From the cell containing the given text, extract its center point as (x, y) coordinate. 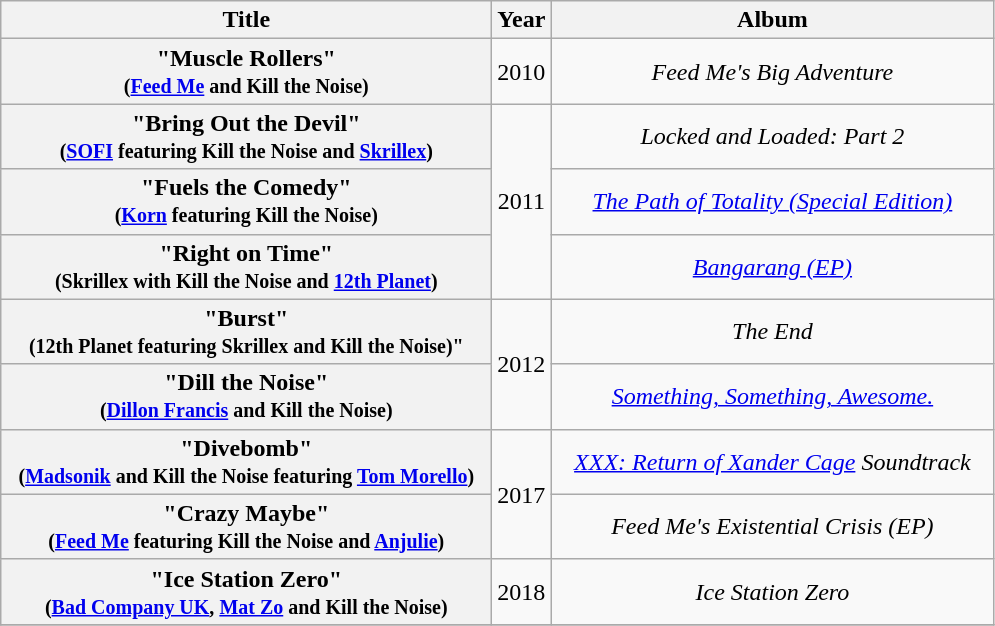
Album (772, 20)
XXX: Return of Xander Cage Soundtrack (772, 462)
Title (246, 20)
The End (772, 332)
Locked and Loaded: Part 2 (772, 136)
2017 (522, 494)
Feed Me's Big Adventure (772, 72)
"Burst"(12th Planet featuring Skrillex and Kill the Noise)" (246, 332)
"Ice Station Zero"(Bad Company UK, Mat Zo and Kill the Noise) (246, 592)
The Path of Totality (Special Edition) (772, 202)
"Crazy Maybe"(Feed Me featuring Kill the Noise and Anjulie) (246, 526)
"Dill the Noise"(Dillon Francis and Kill the Noise) (246, 396)
Feed Me's Existential Crisis (EP) (772, 526)
2012 (522, 364)
"Bring Out the Devil"(SOFI featuring Kill the Noise and Skrillex) (246, 136)
"Muscle Rollers"(Feed Me and Kill the Noise) (246, 72)
Bangarang (EP) (772, 266)
2011 (522, 202)
"Fuels the Comedy"(Korn featuring Kill the Noise) (246, 202)
"Divebomb"(Madsonik and Kill the Noise featuring Tom Morello) (246, 462)
2018 (522, 592)
Ice Station Zero (772, 592)
"Right on Time"(Skrillex with Kill the Noise and 12th Planet) (246, 266)
Year (522, 20)
Something, Something, Awesome. (772, 396)
2010 (522, 72)
